Pinpoint the cell where the given text exists, returning its [X, Y] midpoint coordinate. 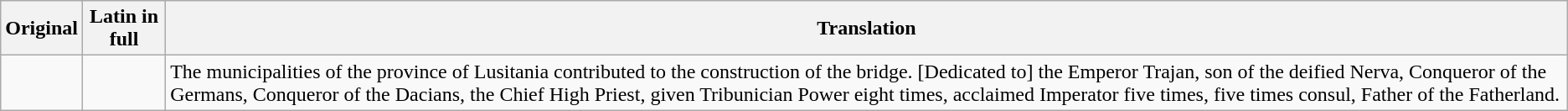
Original [42, 29]
Translation [867, 29]
Latin in full [124, 29]
